Detect which cell encompasses the target text, then output its (X, Y) center coordinate. 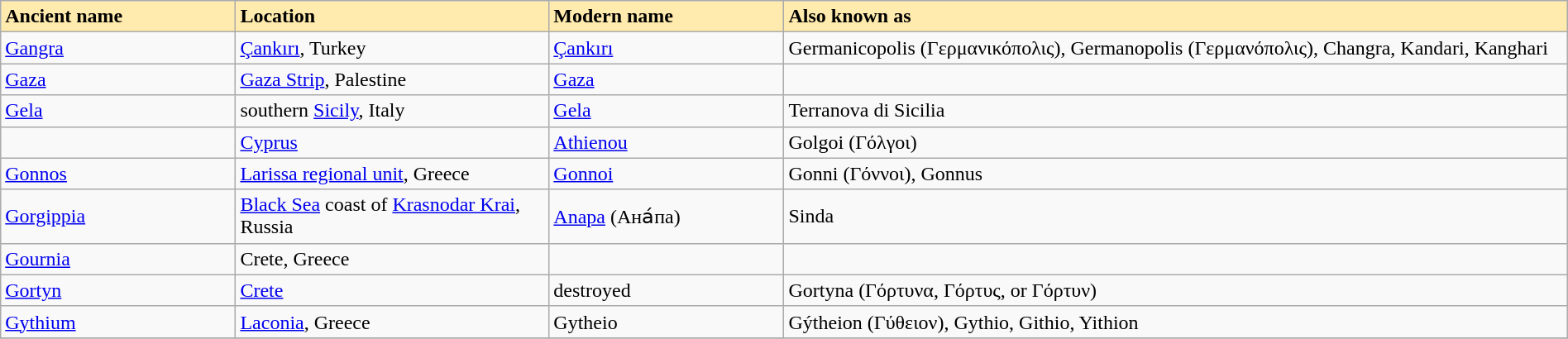
Black Sea coast of Krasnodar Krai, Russia (392, 217)
Gonnoi (667, 174)
Crete, Greece (392, 259)
Gytheio (667, 322)
Also known as (1176, 17)
Athienou (667, 142)
Germanicopolis (Γερμανικόπολις), Germanopolis (Γερμανόπολις), Changra, Kandari, Kanghari (1176, 48)
Larissa regional unit, Greece (392, 174)
Gonnos (118, 174)
Sinda (1176, 217)
Gortyna (Γόρτυνα, Γόρτυς, or Γόρτυν) (1176, 290)
southern Sicily, Italy (392, 111)
Cyprus (392, 142)
Modern name (667, 17)
Crete (392, 290)
Çankırı, Turkey (392, 48)
Gortyn (118, 290)
Ancient name (118, 17)
Gýtheion (Γύθειον), Gythio, Githio, Yithion (1176, 322)
Gournia (118, 259)
destroyed (667, 290)
Location (392, 17)
Anapa (Ана́па) (667, 217)
Gythium (118, 322)
Gangra (118, 48)
Golgoi (Γόλγοι) (1176, 142)
Gonni (Γόννοι), Gonnus (1176, 174)
Gaza Strip, Palestine (392, 79)
Gorgippia (118, 217)
Laconia, Greece (392, 322)
Çankırı (667, 48)
Terranova di Sicilia (1176, 111)
